Find where the given text appears and provide that cell's center as (x, y) coordinate. 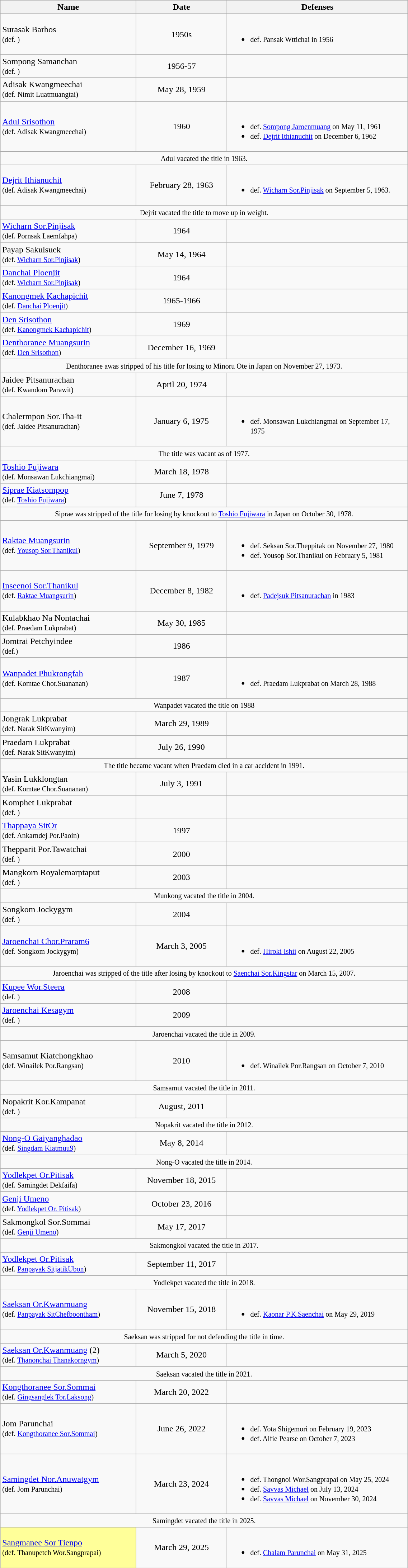
def. Seksan Sor.Theppitak on November 27, 1980def. Yousop Sor.Thanikul on February 5, 1981 (317, 545)
Jaroenchai vacated the title in 2009. (204, 1033)
February 28, 1963 (181, 185)
def. Yota Shigemori on February 19, 2023def. Alfie Pearse on October 7, 2023 (317, 1429)
December 16, 1969 (181, 348)
Jom Parunchai (def. Kongthoranee Sor.Sommai) (68, 1429)
Sangmanee Sor Tienpo (def. Thanupetch Wor.Sangprapai) (68, 1548)
Munkong vacated the title in 2004. (204, 896)
def. Hiroki Ishii on August 22, 2005 (317, 946)
Jaroenchai Chor.Praram6 (def. Songkom Jockygym) (68, 946)
May 28, 1959 (181, 90)
Adul vacated the title in 1963. (204, 158)
Wicharn Sor.Pinjisak (def. Pornsak Laemfahpa) (68, 231)
1965-1966 (181, 300)
Mangkorn Royalemarptaput (def. ) (68, 877)
Kanongmek Kachapichit(def. Danchai Ploenjit) (68, 300)
Sompong Samanchan (def. ) (68, 66)
Komphet Lukprabat (def. ) (68, 807)
March 29, 1989 (181, 724)
Payap Sakulsuek (def. Wicharn Sor.Pinjisak) (68, 254)
October 23, 2016 (181, 1203)
Adul Srisothon(def. Adisak Kwangmeechai) (68, 126)
Jaroenchai was stripped of the title after losing by knockout to Saenchai Sor.Kingstar on March 15, 2007. (204, 973)
Kongthoranee Sor.Sommai (def. Gingsanglek Tor.Laksong) (68, 1392)
August, 2011 (181, 1106)
Siprae was stripped of the title for losing by knockout to Toshio Fujiwara in Japan on October 30, 1978. (204, 513)
Songkom Jockygym (def. ) (68, 914)
Toshio Fujiwara (def. Monsawan Lukchiangmai) (68, 472)
June 26, 2022 (181, 1429)
Yasin Lukklongtan (def. Komtae Chor.Suananan) (68, 784)
Genji Umeno (def. Yodlekpet Or. Pitisak) (68, 1203)
def. Wicharn Sor.Pinjisak on September 5, 1963. (317, 185)
Samsamut Kiatchongkhao (def. Winailek Por.Rangsan) (68, 1061)
July 3, 1991 (181, 784)
1956-57 (181, 66)
Wanpadet Phukrongfah (def. Komtae Chor.Suananan) (68, 678)
Praedam Lukprabat (def. Narak SitKwanyim) (68, 747)
Yodlekpet Or.Pitisak (def. Samingdet Dekfaifa) (68, 1180)
The title was vacant as of 1977. (204, 453)
Saeksan vacated the title in 2021. (204, 1373)
The title became vacant when Praedam died in a car accident in 1991. (204, 766)
2000 (181, 854)
Chalermpon Sor.Tha-it (def. Jaidee Pitsanurachan) (68, 421)
1969 (181, 324)
May 17, 2017 (181, 1227)
May 8, 2014 (181, 1143)
2010 (181, 1061)
1950s (181, 34)
Denthoranee awas stripped of his title for losing to Minoru Ote in Japan on November 27, 1973. (204, 366)
June 7, 1978 (181, 495)
May 14, 1964 (181, 254)
def. Kaonar P.K.Saenchai on May 29, 2019 (317, 1309)
September 11, 2017 (181, 1264)
Yodlekpet Or.Pitisak (def. Panpayak SitjatikUbon) (68, 1264)
Inseenoi Sor.Thanikul (def. Raktae Muangsurin) (68, 591)
March 3, 2005 (181, 946)
Surasak Barbos (def. ) (68, 34)
March 20, 2022 (181, 1392)
Saeksan Or.Kwanmuang (2)(def. Thanonchai Thanakorngym) (68, 1355)
Nong-O Gaiyanghadao (def. Singdam Kiatmuu9) (68, 1143)
March 29, 2025 (181, 1548)
2003 (181, 877)
Saeksan Or.Kwanmuang (def. Panpayak SitChefboontham) (68, 1309)
March 18, 1978 (181, 472)
1997 (181, 830)
Kupee Wor.Steera (def. ) (68, 992)
Sakmongkol Sor.Sommai (def. Genji Umeno) (68, 1227)
def. Pansak Wttichai in 1956 (317, 34)
2009 (181, 1015)
Jomtrai Petchyindee (def.) (68, 646)
1960 (181, 126)
Sakmongkol vacated the title in 2017. (204, 1245)
May 30, 1985 (181, 622)
Dejrit vacated the title to move up in weight. (204, 212)
def. Praedam Lukprabat on March 28, 1988 (317, 678)
def. Sompong Jaroenmuang on May 11, 1961def. Dejrit Ithianuchit on December 6, 1962 (317, 126)
Raktae Muangsurin (def. Yousop Sor.Thanikul) (68, 545)
Samingdet vacated the title in 2025. (204, 1521)
Wanpadet vacated the title on 1988 (204, 705)
November 15, 2018 (181, 1309)
Saeksan was stripped for not defending the title in time. (204, 1336)
Jongrak Lukprabat (def. Narak SitKwanyim) (68, 724)
Jaroenchai Kesagym (def. ) (68, 1015)
Dejrit Ithianuchit(def. Adisak Kwangmeechai) (68, 185)
January 6, 1975 (181, 421)
November 18, 2015 (181, 1180)
1986 (181, 646)
def. Chalam Parunchai on May 31, 2025 (317, 1548)
Thappaya SitOr(def. Ankarndej Por.Paoin) (68, 830)
2004 (181, 914)
September 9, 1979 (181, 545)
2008 (181, 992)
Adisak Kwangmeechai(def. Nimit Luatmuangtai) (68, 90)
Nopakrit Kor.Kampanat (def. ) (68, 1106)
Nopakrit vacated the title in 2012. (204, 1125)
Nong-O vacated the title in 2014. (204, 1162)
Danchai Ploenjit (def. Wicharn Sor.Pinjisak) (68, 278)
Yodlekpet vacated the title in 2018. (204, 1282)
Name (68, 7)
Thepparit Por.Tawatchai (def. ) (68, 854)
def. Winailek Por.Rangsan on October 7, 2010 (317, 1061)
Kulabkhao Na Nontachai (def. Praedam Lukprabat) (68, 622)
Samsamut vacated the title in 2011. (204, 1088)
def. Padejsuk Pitsanurachan in 1983 (317, 591)
Date (181, 7)
March 5, 2020 (181, 1355)
Den Srisothon(def. Kanongmek Kachapichit) (68, 324)
July 26, 1990 (181, 747)
Samingdet Nor.Anuwatgym (def. Jom Parunchai) (68, 1484)
def. Monsawan Lukchiangmai on September 17, 1975 (317, 421)
December 8, 1982 (181, 591)
Denthoranee Muangsurin(def. Den Srisothon) (68, 348)
Defenses (317, 7)
1987 (181, 678)
March 23, 2024 (181, 1484)
Jaidee Pitsanurachan (def. Kwandom Parawit) (68, 384)
Siprae Kiatsompop (def. Toshio Fujiwara) (68, 495)
April 20, 1974 (181, 384)
def. Thongnoi Wor.Sangprapai on May 25, 2024def. Savvas Michael on July 13, 2024def. Savvas Michael on November 30, 2024 (317, 1484)
